Provide the (X, Y) coordinate of the cell's center where the given text is located.  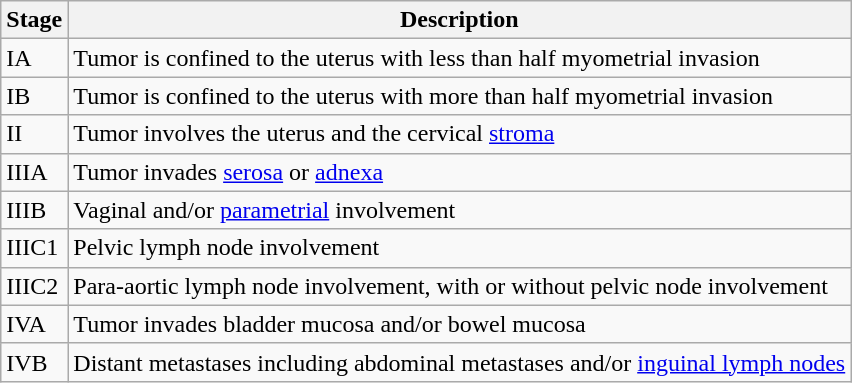
Description (460, 20)
Tumor involves the uterus and the cervical stroma (460, 134)
IIIC1 (34, 248)
II (34, 134)
Vaginal and/or parametrial involvement (460, 210)
Distant metastases including abdominal metastases and/or inguinal lymph nodes (460, 362)
IIIC2 (34, 286)
IIIA (34, 172)
Tumor is confined to the uterus with less than half myometrial invasion (460, 58)
Tumor invades serosa or adnexa (460, 172)
IA (34, 58)
Tumor is confined to the uterus with more than half myometrial invasion (460, 96)
Stage (34, 20)
Tumor invades bladder mucosa and/or bowel mucosa (460, 324)
Pelvic lymph node involvement (460, 248)
IIIB (34, 210)
Para-aortic lymph node involvement, with or without pelvic node involvement (460, 286)
IB (34, 96)
IVA (34, 324)
IVB (34, 362)
